Find where the given text appears and provide that cell's center as [x, y] coordinate. 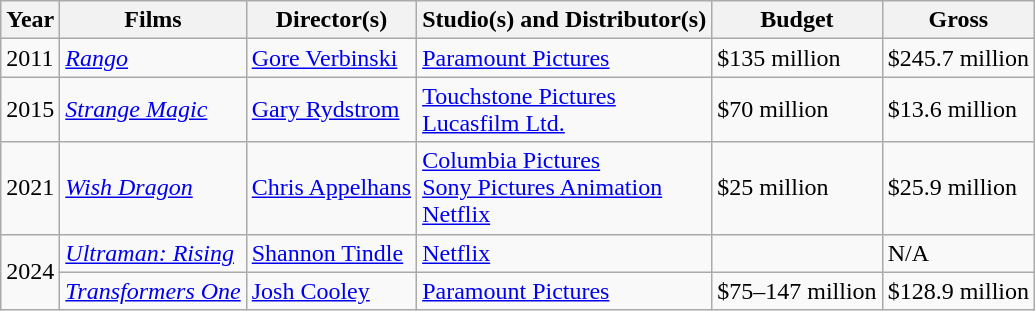
2011 [30, 58]
$25 million [797, 188]
Columbia PicturesSony Pictures AnimationNetflix [564, 188]
$75–147 million [797, 291]
Netflix [564, 253]
Year [30, 20]
Strange Magic [153, 110]
$135 million [797, 58]
$70 million [797, 110]
Touchstone PicturesLucasfilm Ltd. [564, 110]
Chris Appelhans [331, 188]
Ultraman: Rising [153, 253]
2015 [30, 110]
Gore Verbinski [331, 58]
$128.9 million [958, 291]
$13.6 million [958, 110]
Director(s) [331, 20]
Budget [797, 20]
2024 [30, 272]
$245.7 million [958, 58]
2021 [30, 188]
Transformers One [153, 291]
Films [153, 20]
Josh Cooley [331, 291]
Rango [153, 58]
Gary Rydstrom [331, 110]
Wish Dragon [153, 188]
Shannon Tindle [331, 253]
$25.9 million [958, 188]
Gross [958, 20]
Studio(s) and Distributor(s) [564, 20]
N/A [958, 253]
